For the text-containing cell, return its midpoint in (X, Y) coordinate format. 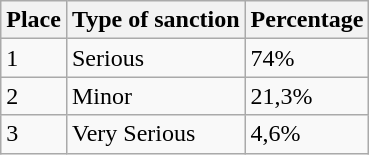
Percentage (307, 20)
Serious (156, 58)
2 (34, 96)
1 (34, 58)
21,3% (307, 96)
Place (34, 20)
3 (34, 134)
Type of sanction (156, 20)
74% (307, 58)
Very Serious (156, 134)
4,6% (307, 134)
Minor (156, 96)
